Extract the (x, y) coordinate from the center of the cell holding the provided text.  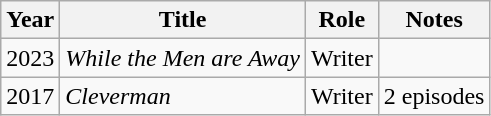
While the Men are Away (183, 58)
2023 (30, 58)
Title (183, 20)
Role (342, 20)
2017 (30, 96)
Year (30, 20)
2 episodes (434, 96)
Notes (434, 20)
Cleverman (183, 96)
